Extract the (x, y) coordinate from the center of the cell holding the provided text.  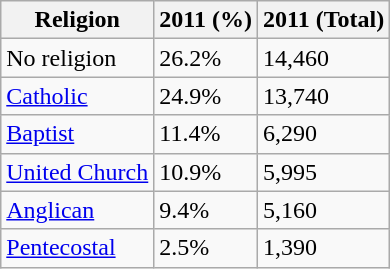
24.9% (206, 96)
Religion (78, 20)
5,995 (324, 172)
Pentecostal (78, 248)
10.9% (206, 172)
6,290 (324, 134)
26.2% (206, 58)
2011 (Total) (324, 20)
2.5% (206, 248)
2011 (%) (206, 20)
Baptist (78, 134)
13,740 (324, 96)
9.4% (206, 210)
14,460 (324, 58)
United Church (78, 172)
No religion (78, 58)
5,160 (324, 210)
1,390 (324, 248)
Catholic (78, 96)
Anglican (78, 210)
11.4% (206, 134)
